Extract the (x, y) coordinate from the center of the cell holding the provided text.  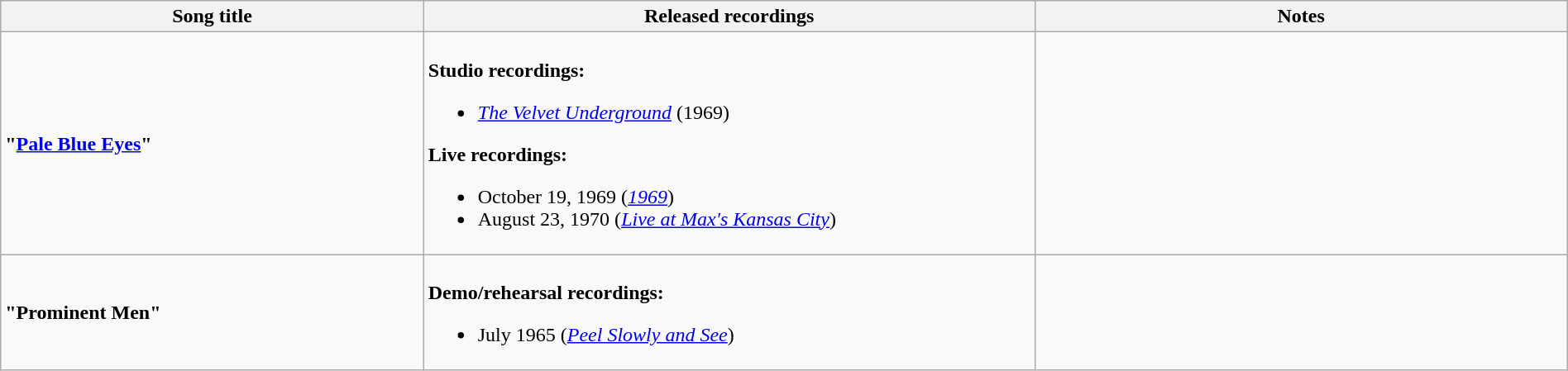
"Pale Blue Eyes" (213, 144)
Song title (213, 17)
Released recordings (729, 17)
Demo/rehearsal recordings:July 1965 (Peel Slowly and See) (729, 312)
Studio recordings:The Velvet Underground (1969)Live recordings:October 19, 1969 (1969)August 23, 1970 (Live at Max's Kansas City) (729, 144)
"Prominent Men" (213, 312)
Notes (1301, 17)
